Determine the (x, y) coordinate at the center of the cell enclosing the given text.  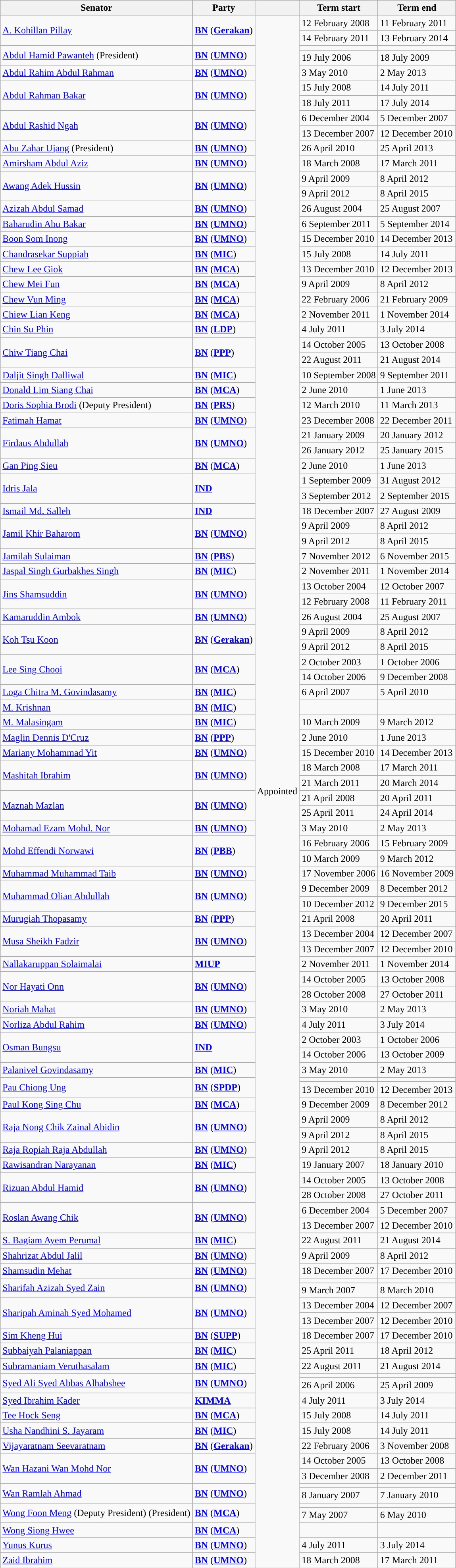
9 September 2011 (417, 375)
Osman Bungsu (96, 1047)
Abdul Rahim Abdul Rahman (96, 73)
1 September 2009 (339, 481)
9 March 2007 (339, 1290)
Subramaniam Veruthasalam (96, 1366)
Rizuan Abdul Hamid (96, 1188)
14 February 2011 (339, 38)
Rawisandran Narayanan (96, 1165)
Jamilah Sulaiman (96, 556)
7 January 2010 (417, 1495)
Abdul Rashid Ngah (96, 125)
Jaspal Singh Gurbakhes Singh (96, 571)
2 September 2015 (417, 496)
Subbaiyah Palaniappan (96, 1350)
Wan Ramlah Ahmad (96, 1493)
Muhammad Olian Abdullah (96, 896)
Donald Lim Siang Chai (96, 390)
3 September 2012 (339, 496)
Sharipah Aminah Syed Mohamed (96, 1313)
16 November 2009 (417, 873)
6 May 2010 (417, 1515)
Abdul Hamid Pawanteh (President) (96, 56)
18 July 2011 (339, 103)
BN (SPDP) (224, 1087)
Tee Hock Seng (96, 1416)
Azizah Abdul Samad (96, 209)
19 July 2006 (339, 58)
24 April 2014 (417, 813)
Kamaruddin Ambok (96, 616)
Boon Som Inong (96, 239)
12 October 2007 (417, 586)
18 April 2012 (417, 1350)
BN (PBB) (224, 851)
2 December 2011 (417, 1476)
Mashitah Ibrahim (96, 775)
Abdul Rahman Bakar (96, 95)
Sim Kheng Hui (96, 1335)
Shamsudin Mehat (96, 1271)
Chew Lee Giok (96, 269)
27 August 2009 (417, 511)
Usha Nandhini S. Jayaram (96, 1431)
Noriah Mahat (96, 1009)
Muhammad Muhammad Taib (96, 873)
Chew Mei Fun (96, 284)
Raja Ropiah Raja Abdullah (96, 1150)
13 February 2014 (417, 38)
Wong Siong Hwee (96, 1530)
Chew Vun Ming (96, 299)
31 August 2012 (417, 481)
6 April 2007 (339, 692)
17 November 2006 (339, 873)
9 December 2015 (417, 904)
Doris Sophia Brodi (Deputy President) (96, 405)
Mohd Effendi Norwawi (96, 851)
21 March 2011 (339, 783)
Gan Ping Sieu (96, 466)
3 December 2008 (339, 1476)
Ismail Md. Salleh (96, 511)
10 September 2008 (339, 375)
Norliza Abdul Rahim (96, 1025)
Loga Chitra M. Govindasamy (96, 692)
Wan Hazani Wan Mohd Nor (96, 1468)
26 April 2010 (339, 148)
7 November 2012 (339, 556)
23 December 2008 (339, 420)
6 November 2015 (417, 556)
18 January 2010 (417, 1165)
Maglin Dennis D'Cruz (96, 738)
Jins Shamsuddin (96, 594)
Nor Hayati Onn (96, 987)
Nallakaruppan Solaimalai (96, 964)
20 March 2014 (417, 783)
Chandrasekar Suppiah (96, 254)
BN (PRS) (224, 405)
Syed Ali Syed Abbas Alhabshee (96, 1383)
Roslan Awang Chik (96, 1218)
Chiw Tiang Chai (96, 352)
10 December 2012 (339, 904)
Paul Kong Sing Chu (96, 1104)
BN (SUPP) (224, 1335)
12 March 2010 (339, 405)
Senator (96, 8)
MIUP (224, 964)
5 April 2010 (417, 692)
Awang Adek Hussin (96, 186)
A. Kohillan Pillay (96, 31)
16 February 2006 (339, 843)
Lee Sing Chooi (96, 669)
Baharudin Abu Bakar (96, 224)
8 March 2010 (417, 1290)
Daljit Singh Dalliwal (96, 375)
Mohamad Ezam Mohd. Nor (96, 828)
13 October 2004 (339, 586)
M. Krishnan (96, 707)
Party (224, 8)
6 September 2011 (339, 224)
Syed Ibrahim Kader (96, 1400)
Vijayaratnam Seevaratnam (96, 1446)
Appointed (277, 792)
Yunus Kurus (96, 1545)
8 January 2007 (339, 1495)
KIMMA (224, 1400)
Chiew Lian Keng (96, 314)
Term start (339, 8)
Wong Foon Meng (Deputy President) (President) (96, 1512)
13 October 2009 (417, 1055)
26 January 2012 (339, 451)
Chin Su Phin (96, 329)
Jamil Khir Baharom (96, 534)
19 January 2007 (339, 1165)
25 April 2013 (417, 148)
7 May 2007 (339, 1515)
26 April 2006 (339, 1385)
21 January 2009 (339, 435)
21 February 2009 (417, 299)
Mariany Mohammad Yit (96, 753)
3 November 2008 (417, 1446)
Term end (417, 8)
5 September 2014 (417, 224)
Firdaus Abdullah (96, 443)
Zaid Ibrahim (96, 1560)
Koh Tsu Koon (96, 639)
Pau Chiong Ung (96, 1087)
BN (PBS) (224, 556)
BN (LDP) (224, 329)
Musa Sheikh Fadzir (96, 942)
Sharifah Azizah Syed Zain (96, 1288)
Abu Zahar Ujang (President) (96, 148)
Murugiah Thopasamy (96, 919)
M. Malasingam (96, 722)
25 April 2009 (417, 1385)
S. Bagiam Ayem Perumal (96, 1241)
Amirsham Abdul Aziz (96, 163)
20 January 2012 (417, 435)
18 July 2009 (417, 58)
Maznah Mazlan (96, 805)
Palanivel Govindasamy (96, 1070)
25 January 2015 (417, 451)
9 December 2008 (417, 677)
17 July 2014 (417, 103)
Fatimah Hamat (96, 420)
Idris Jala (96, 488)
Raja Nong Chik Zainal Abidin (96, 1127)
Shahrizat Abdul Jalil (96, 1256)
11 March 2013 (417, 405)
22 December 2011 (417, 420)
15 February 2009 (417, 843)
